From the cell containing the given text, extract its center point as [x, y] coordinate. 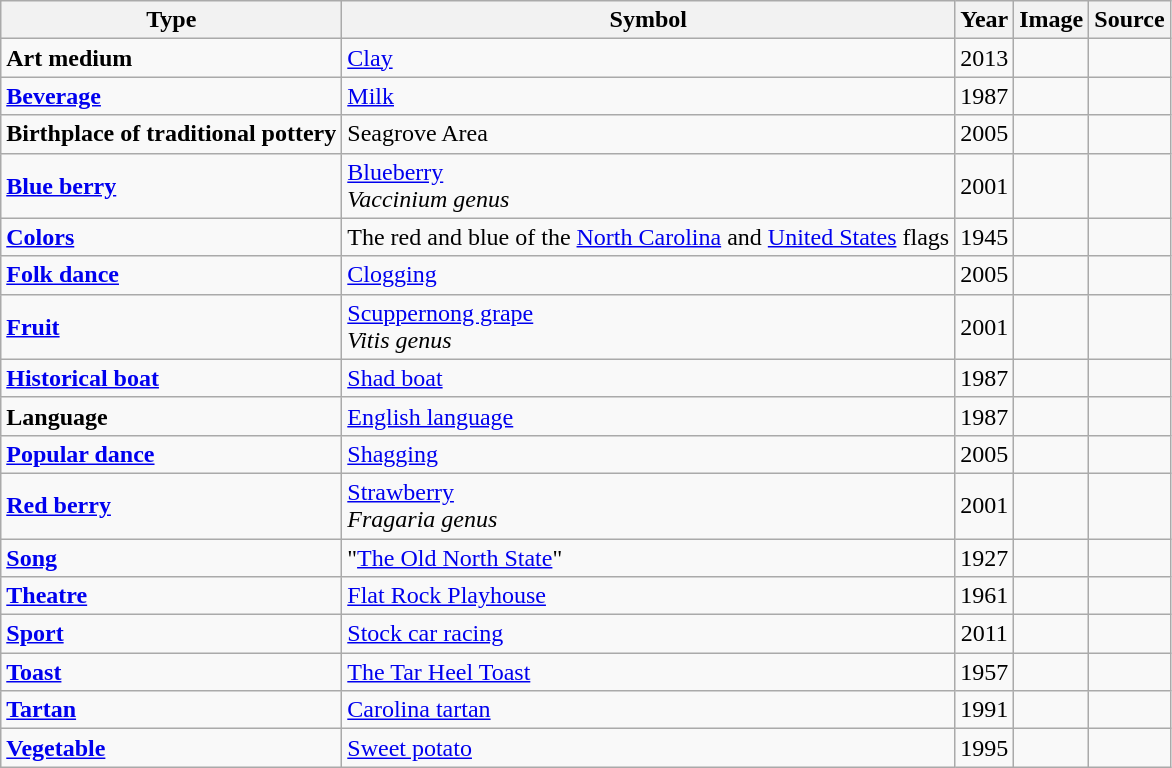
Symbol [648, 20]
Image [1052, 20]
Tartan [172, 710]
Folk dance [172, 275]
Song [172, 557]
Scuppernong grapeVitis genus [648, 326]
Historical boat [172, 378]
Birthplace of traditional pottery [172, 134]
Clay [648, 58]
Clogging [648, 275]
Sweet potato [648, 748]
Shad boat [648, 378]
1995 [984, 748]
1945 [984, 237]
Shagging [648, 454]
Vegetable [172, 748]
Red berry [172, 506]
Source [1130, 20]
1927 [984, 557]
1991 [984, 710]
StrawberryFragaria genus [648, 506]
Sport [172, 634]
The red and blue of the North Carolina and United States flags [648, 237]
1961 [984, 596]
2013 [984, 58]
Theatre [172, 596]
Type [172, 20]
Stock car racing [648, 634]
2011 [984, 634]
Seagrove Area [648, 134]
1957 [984, 672]
English language [648, 416]
Carolina tartan [648, 710]
Art medium [172, 58]
Year [984, 20]
Toast [172, 672]
Colors [172, 237]
Flat Rock Playhouse [648, 596]
Fruit [172, 326]
Popular dance [172, 454]
Language [172, 416]
Blue berry [172, 186]
Beverage [172, 96]
The Tar Heel Toast [648, 672]
Milk [648, 96]
BlueberryVaccinium genus [648, 186]
"The Old North State" [648, 557]
